Locate the cell with the specified text and output its [x, y] center coordinate. 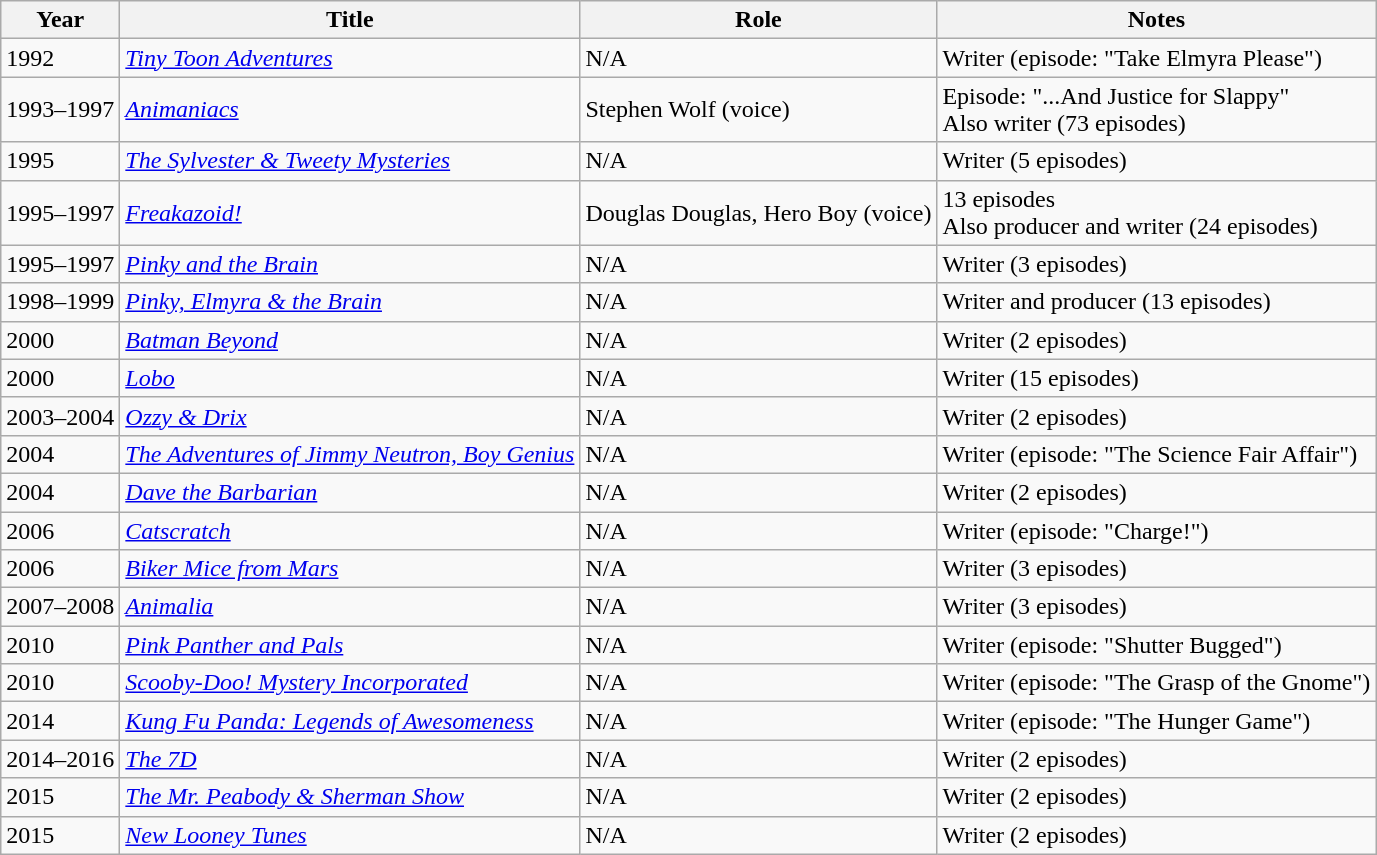
New Looney Tunes [350, 835]
The Mr. Peabody & Sherman Show [350, 797]
Writer (episode: "The Science Fair Affair") [1156, 454]
Catscratch [350, 531]
Tiny Toon Adventures [350, 58]
Animalia [350, 607]
2003–2004 [60, 416]
Episode: "...And Justice for Slappy"Also writer (73 episodes) [1156, 110]
2007–2008 [60, 607]
Writer (episode: "Charge!") [1156, 531]
2014 [60, 721]
Biker Mice from Mars [350, 569]
Writer and producer (13 episodes) [1156, 302]
The Sylvester & Tweety Mysteries [350, 161]
2014–2016 [60, 759]
Role [758, 20]
Scooby-Doo! Mystery Incorporated [350, 683]
Douglas Douglas, Hero Boy (voice) [758, 212]
Lobo [350, 378]
The 7D [350, 759]
1995 [60, 161]
Writer (episode: "The Hunger Game") [1156, 721]
Freakazoid! [350, 212]
Pinky and the Brain [350, 264]
13 episodesAlso producer and writer (24 episodes) [1156, 212]
Year [60, 20]
Animaniacs [350, 110]
Writer (5 episodes) [1156, 161]
Title [350, 20]
Writer (episode: "Take Elmyra Please") [1156, 58]
Notes [1156, 20]
Kung Fu Panda: Legends of Awesomeness [350, 721]
Writer (15 episodes) [1156, 378]
Batman Beyond [350, 340]
Stephen Wolf (voice) [758, 110]
1998–1999 [60, 302]
Ozzy & Drix [350, 416]
Writer (episode: "Shutter Bugged") [1156, 645]
The Adventures of Jimmy Neutron, Boy Genius [350, 454]
Dave the Barbarian [350, 492]
Writer (episode: "The Grasp of the Gnome") [1156, 683]
Pink Panther and Pals [350, 645]
Pinky, Elmyra & the Brain [350, 302]
1993–1997 [60, 110]
1992 [60, 58]
